Provide the (X, Y) coordinate of the cell's center where the given text is located.  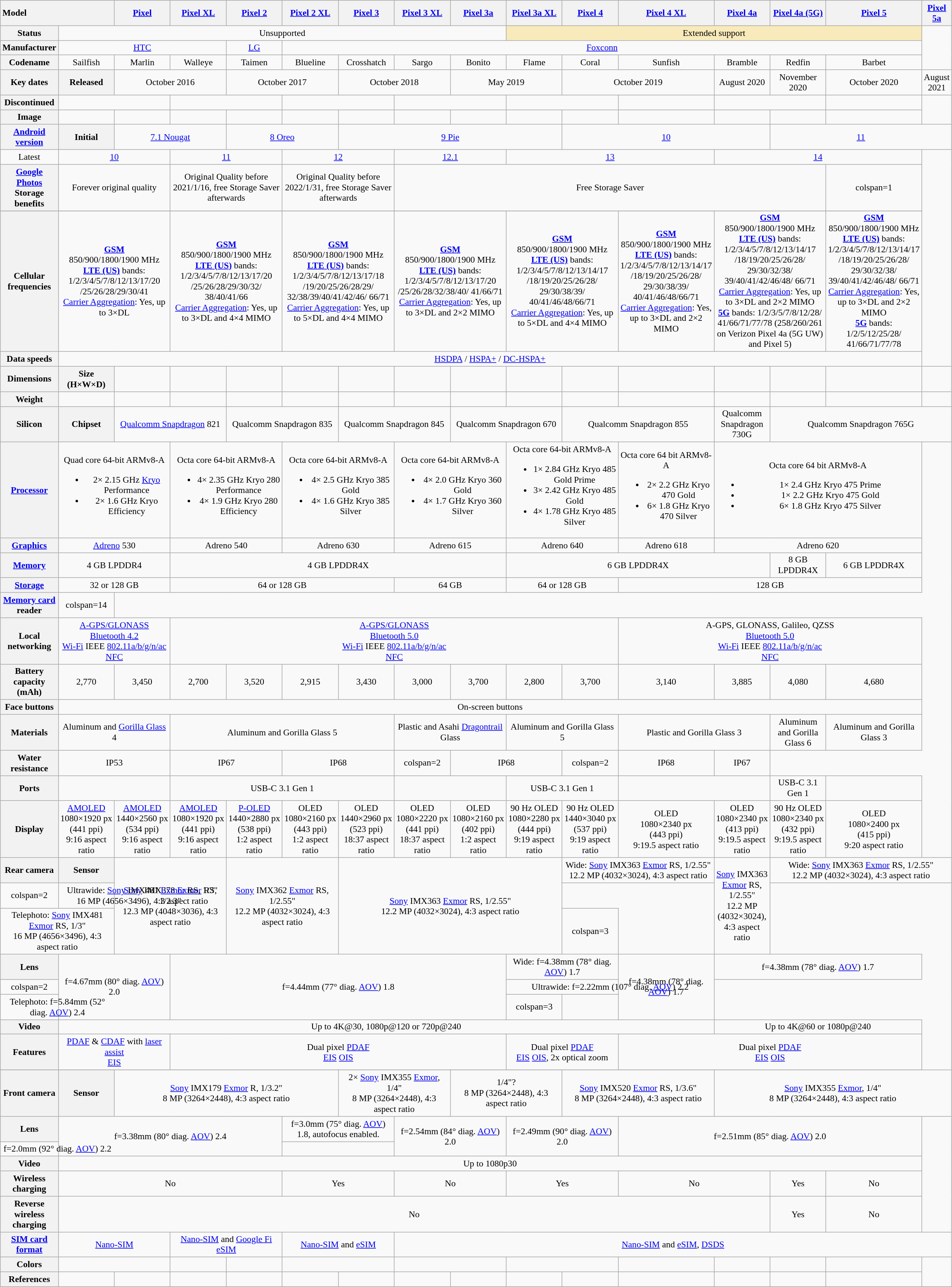
2,800 (534, 682)
3,450 (142, 682)
References (29, 1280)
Sunfish (666, 63)
HTC (142, 48)
OLED1080×2400 px(415 ppi)9:20 aspect ratio (874, 830)
Qualcomm Snapdragon 845 (394, 424)
Water resistance (29, 763)
OLED1440×2960 px(523 ppi)18:37 aspect ratio (366, 830)
Sargo (422, 63)
Data speeds (29, 359)
AMOLED1440×2560 px(534 ppi)9:16 aspect ratio (142, 830)
Dimensions (29, 379)
Forever original quality (114, 187)
Adreno 620 (818, 545)
Qualcomm Snapdragon 855 (638, 424)
Qualcomm Snapdragon 670 (506, 424)
12 (339, 157)
Marlin (142, 63)
Aluminum and Gorilla Glass 3 (874, 732)
Manufacturer (29, 48)
Local networking (29, 641)
14 (818, 157)
Memory card reader (29, 605)
Octa core 64-bit ARMv8-A4× 2.5 GHz Kryo 385 Gold4× 1.6 GHz Kryo 385 Silver (339, 490)
Pixel 3 XL (422, 13)
Wide: f=4.38mm (78° diag. AOV) 1.7 (562, 967)
Display (29, 830)
Weight (29, 399)
October 2019 (638, 83)
GSM 850/900/1800/1900 MHzLTE (US) bands: 1/2/3/4/5/7/8/12/13/17/20 /25/26/28/29/30/41Carrier Aggregation: Yes, up to 3×DL (114, 281)
Pixel 3 (366, 13)
Aluminum and Gorilla Glass 6 (798, 732)
Sony IMX520 Exmor RS, 1/3.6"8 MP (3264×2448), 4:3 aspect ratio (638, 1093)
Pixel 2 (254, 13)
Qualcomm Snapdragon 835 (282, 424)
Pixel 4a (5G) (798, 13)
Quad core 64-bit ARMv8-A2× 2.15 GHz Kryo Performance2× 1.6 GHz Kryo Efficiency (114, 490)
Discontinued (29, 102)
A-GPS/GLONASSBluetooth 4.2Wi-Fi IEEE 802.11a/b/g/n/acNFC (114, 641)
4 GB LPDDR4X (338, 565)
Pixel 4a (742, 13)
Plastic and Asahi Dragontrail Glass (450, 732)
Key dates (29, 83)
2× Sony IMX355 Exmor, 1/4"8 MP (3264×2448), 4:3 aspect ratio (394, 1093)
4,080 (798, 682)
Size(H×W×D) (86, 379)
HSDPA / HSPA+ / DC-HSPA+ (490, 359)
32 or 128 GB (114, 585)
Model (57, 13)
Blueline (310, 63)
Reverse wireless charging (29, 1214)
A-GPS/GLONASSBluetooth 5.0Wi-Fi IEEE 802.11a/b/g/n/acNFC (394, 641)
Pixel 4 XL (666, 13)
Adreno 615 (450, 545)
Free Storage Saver (610, 187)
GSM 850/900/1800/1900 MHzLTE (US) bands: 1/2/3/4/5/7/8/12/13/17/20 /25/26/28/29/30/32/ 38/40/41/66Carrier Aggregation: Yes, up to 3×DL and 4×4 MIMO (226, 281)
Flame (534, 63)
128 GB (770, 585)
Walleye (198, 63)
Pixel 3a (478, 13)
Original Quality before 2021/1/16, free Storage Saver afterwards (226, 187)
f=4.67mm (80° diag. AOV) 2.0 (114, 987)
Plastic and Gorilla Glass 3 (694, 732)
13 (610, 157)
Materials (29, 732)
Pixel 3a XL (534, 13)
Pixel XL (198, 13)
90 Hz OLED1080×2340 px(432 ppi)9:19.5 aspect ratio (798, 830)
OLED1080×2340 px(413 ppi)9:19.5 aspect ratio (742, 830)
Up to 4K@30, 1080p@120 or 720p@240 (386, 1027)
Pixel (142, 13)
Ultrawide: f=2.22mm (107° diag. AOV) 2.2 (610, 987)
Ultrawide: Sony IMX481 Exmor RS, 1/3"16 MP (4656×3496), 4:3 aspect ratio (142, 895)
f=2.54mm (84° diag. AOV) 2.0 (450, 1136)
Foxconn (602, 48)
64 GB (450, 585)
Octa core 64-bit ARMv8-A1× 2.84 GHz Kryo 485 Gold Prime3× 2.42 GHz Kryo 485 Gold4× 1.78 GHz Kryo 485 Silver (562, 490)
3,885 (742, 682)
Status (29, 33)
2,770 (86, 682)
Redfin (798, 63)
Cellular frequencies (29, 281)
Adreno 540 (226, 545)
Face buttons (29, 707)
Octa core 64-bit ARMv8-A4× 2.0 GHz Kryo 360 Gold4× 1.7 GHz Kryo 360 Silver (450, 490)
Pixel 2 XL (310, 13)
Octa core 64 bit ARMv8-A2× 2.2 GHz Kryo 470 Gold6× 1.8 GHz Kryo 470 Silver (666, 490)
Dual pixel PDAFEIS OIS, 2x optical zoom (562, 1052)
Chipset (86, 424)
Aluminum and Gorilla Glass 4 (114, 732)
Features (29, 1052)
Pixel 4 (590, 13)
Graphics (29, 545)
3,430 (366, 682)
Front camera (29, 1093)
Up to 1080p30 (490, 1164)
August 2020 (742, 83)
colspan=14 (86, 605)
Released (86, 83)
Taimen (254, 63)
Rear camera (29, 870)
8 GB LPDDR4X (798, 565)
Android version (29, 137)
2,915 (310, 682)
1/4"?8 MP (3264×2448), 4:3 aspect ratio (506, 1093)
OLED1080×2160 px(443 ppi)1:2 aspect ratio (310, 830)
Sailfish (86, 63)
SIM card format (29, 1244)
Telephoto: Sony IMX481 Exmor RS, 1/3"16 MP (4656×3496), 4:3 aspect ratio (57, 931)
3,140 (666, 682)
Qualcomm Snapdragon 821 (170, 424)
Codename (29, 63)
Octa core 64-bit ARMv8-A4× 2.35 GHz Kryo 280 Performance4× 1.9 GHz Kryo 280 Efficiency (226, 490)
Extended support (714, 33)
Silicon (29, 424)
90 Hz OLED1080×2280 px(444 ppi)9:19 aspect ratio (534, 830)
8 Oreo (282, 137)
October 2016 (170, 83)
f=4.44mm (77° diag. AOV) 1.8 (338, 987)
Sony IMX355 Exmor, 1/4"8 MP (3264×2448), 4:3 aspect ratio (833, 1093)
Barbet (874, 63)
On-screen buttons (490, 707)
Up to 4K@60 or 1080p@240 (818, 1027)
f=3.0mm (75° diag. AOV) 1.8, autofocus enabled. (339, 1129)
Adreno 618 (666, 545)
Memory (29, 565)
OLED1080×2160 px(402 ppi)1:2 aspect ratio (478, 830)
7.1 Nougat (170, 137)
Pixel 5a (937, 13)
Sony IMX179 Exmor R, 1/3.2"8 MP (3264×2448), 4:3 aspect ratio (226, 1093)
4 GB LPDDR4 (114, 565)
Coral (590, 63)
May 2019 (506, 83)
Nano-SIM (114, 1244)
Ports (29, 788)
3,000 (422, 682)
2,700 (198, 682)
November 2020 (798, 83)
Storage (29, 585)
f=3.38mm (80° diag. AOV) 2.4 (170, 1136)
Processor (29, 490)
October 2017 (282, 83)
90 Hz OLED1440×3040 px(537 ppi)9:19 aspect ratio (590, 830)
Original Quality before 2022/1/31, free Storage Saver afterwards (339, 187)
Colors (29, 1265)
Sony IMX362 Exmor RS, 1/2.55"12.2 MP (4032×3024), 4:3 aspect ratio (282, 906)
OLED1080×2340 px(443 ppi)9:19.5 aspect ratio (666, 830)
Bramble (742, 63)
f=2.49mm (90° diag. AOV) 2.0 (562, 1136)
OLED1080×2220 px(441 ppi)18:37 aspect ratio (422, 830)
LG (254, 48)
Sony IMX378 Exmor RS, 1/2.3"12.3 MP (4048×3036), 4:3 aspect ratio (170, 906)
PDAF & CDAF with laser assistEIS (114, 1052)
Adreno 630 (339, 545)
Nano-SIM and eSIM, DSDS (673, 1244)
colspan=1 (874, 187)
12.1 (450, 157)
Nano-SIM and eSIM (339, 1244)
October 2018 (394, 83)
f=2.51mm (85° diag. AOV) 2.0 (770, 1136)
Octa core 64 bit ARMv8-A1× 2.4 GHz Kryo 475 Prime1× 2.2 GHz Kryo 475 Gold6× 1.8 GHz Kryo 475 Silver (818, 490)
Adreno 640 (562, 545)
Telephoto: f=5.84mm (52° diag. AOV) 2.4 (57, 1007)
Wireless charging (29, 1183)
Unsupported (282, 33)
P-OLED1440×2880 px(538 ppi)1:2 aspect ratio (254, 830)
Bonito (478, 63)
Pixel 5 (874, 13)
October 2020 (874, 83)
A-GPS, GLONASS, Galileo, QZSSBluetooth 5.0Wi-Fi IEEE 802.11a/b/g/n/acNFC (770, 641)
Battery capacity (mAh) (29, 682)
3,520 (254, 682)
4,680 (874, 682)
Image (29, 117)
Adreno 530 (114, 545)
IP53 (114, 763)
f=2.0mm (92° diag. AOV) 2.2 (57, 1149)
Initial (86, 137)
Qualcomm Snapdragon 765G (861, 424)
Latest (29, 157)
Google Photos Storage benefits (29, 187)
Nano-SIM and Google Fi eSIM (226, 1244)
Crosshatch (366, 63)
GSM 850/900/1800/1900 MHzLTE (US) bands: 1/2/3/4/5/7/8/12/13/17/20 /25/26/28/32/38/40/ 41/66/71Carrier Aggregation: Yes, up to 3×DL and 2×2 MIMO (450, 281)
Qualcomm Snapdragon 730G (742, 424)
9 Pie (450, 137)
August 2021 (937, 83)
